Search for the cell housing the specified text and yield its [x, y] center coordinate. 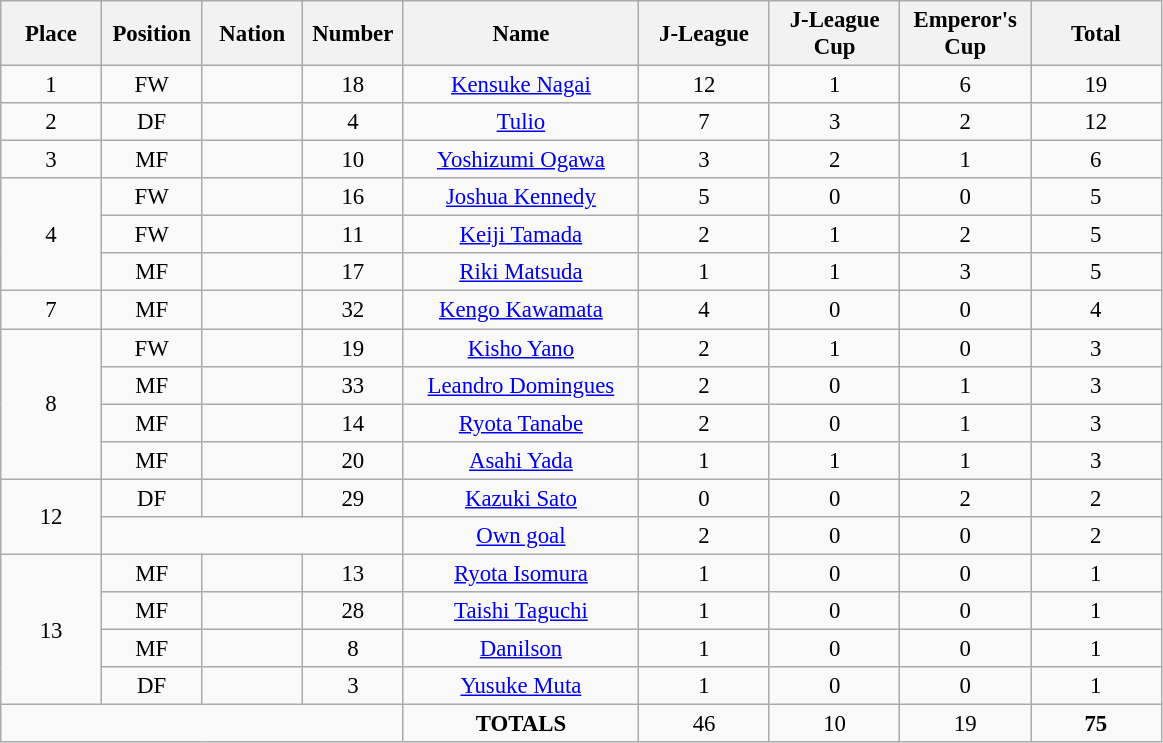
Leandro Domingues [521, 385]
Total [1096, 34]
Taishi Taguchi [521, 611]
29 [354, 498]
75 [1096, 724]
Tulio [521, 122]
46 [704, 724]
Place [52, 34]
J-League Cup [834, 34]
Asahi Yada [521, 460]
33 [354, 385]
Kengo Kawamata [521, 310]
Ryota Isomura [521, 573]
Keiji Tamada [521, 235]
28 [354, 611]
Yoshizumi Ogawa [521, 160]
Name [521, 34]
J-League [704, 34]
20 [354, 460]
16 [354, 197]
17 [354, 273]
Own goal [521, 536]
11 [354, 235]
TOTALS [521, 724]
Kisho Yano [521, 348]
Kensuke Nagai [521, 85]
Position [152, 34]
Nation [252, 34]
Danilson [521, 648]
Yusuke Muta [521, 686]
Joshua Kennedy [521, 197]
Riki Matsuda [521, 273]
Kazuki Sato [521, 498]
Number [354, 34]
Emperor's Cup [966, 34]
32 [354, 310]
14 [354, 423]
18 [354, 85]
Ryota Tanabe [521, 423]
